Determine the [X, Y] coordinate at the center of the cell enclosing the given text.  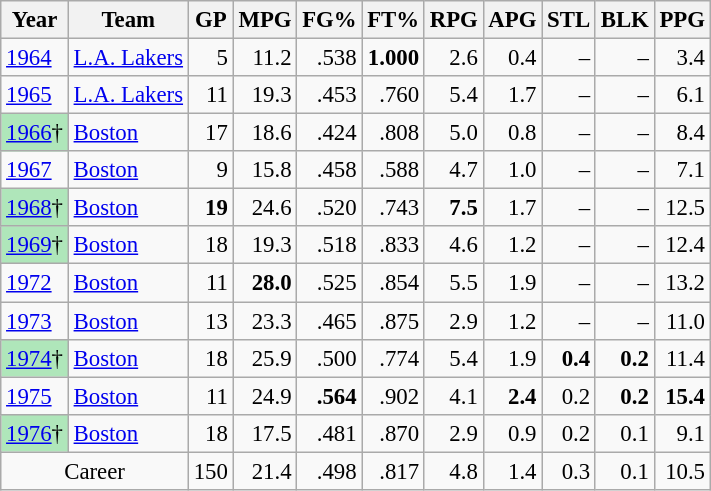
PPG [682, 20]
1965 [35, 95]
Career [95, 471]
.500 [330, 358]
4.7 [454, 170]
APG [512, 20]
2.4 [512, 396]
25.9 [265, 358]
.774 [394, 358]
9 [210, 170]
.453 [330, 95]
STL [569, 20]
5.0 [454, 133]
1972 [35, 283]
.538 [330, 58]
MPG [265, 20]
1967 [35, 170]
11.0 [682, 321]
5 [210, 58]
150 [210, 471]
1.4 [512, 471]
.465 [330, 321]
1976† [35, 433]
12.5 [682, 208]
FG% [330, 20]
.424 [330, 133]
0.9 [512, 433]
1968† [35, 208]
FT% [394, 20]
24.6 [265, 208]
0.3 [569, 471]
1.0 [512, 170]
1975 [35, 396]
1974† [35, 358]
.760 [394, 95]
18.6 [265, 133]
1966† [35, 133]
.588 [394, 170]
Team [128, 20]
RPG [454, 20]
0.8 [512, 133]
10.5 [682, 471]
7.1 [682, 170]
24.9 [265, 396]
11.4 [682, 358]
.870 [394, 433]
.833 [394, 245]
.525 [330, 283]
15.4 [682, 396]
1973 [35, 321]
1.000 [394, 58]
6.1 [682, 95]
3.4 [682, 58]
1964 [35, 58]
28.0 [265, 283]
15.8 [265, 170]
8.4 [682, 133]
13.2 [682, 283]
9.1 [682, 433]
4.1 [454, 396]
Year [35, 20]
1969† [35, 245]
4.8 [454, 471]
.498 [330, 471]
BLK [624, 20]
.854 [394, 283]
.458 [330, 170]
.875 [394, 321]
.520 [330, 208]
5.5 [454, 283]
12.4 [682, 245]
17.5 [265, 433]
.808 [394, 133]
13 [210, 321]
4.6 [454, 245]
7.5 [454, 208]
.564 [330, 396]
GP [210, 20]
.902 [394, 396]
2.6 [454, 58]
11.2 [265, 58]
.481 [330, 433]
.518 [330, 245]
17 [210, 133]
23.3 [265, 321]
21.4 [265, 471]
.817 [394, 471]
19 [210, 208]
.743 [394, 208]
